Search for the cell housing the specified text and yield its (X, Y) center coordinate. 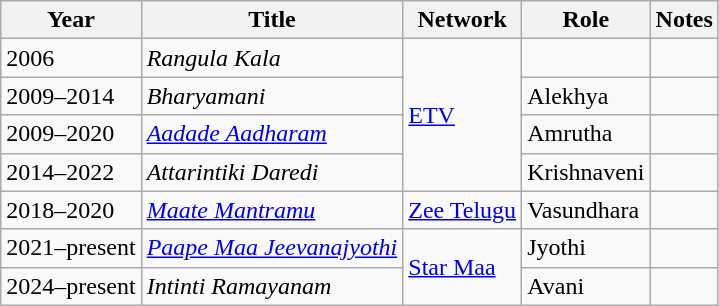
2009–2014 (71, 96)
Maate Mantramu (272, 210)
2018–2020 (71, 210)
Network (462, 20)
Notes (684, 20)
Title (272, 20)
Year (71, 20)
Amrutha (586, 134)
2006 (71, 58)
Avani (586, 286)
Vasundhara (586, 210)
Attarintiki Daredi (272, 172)
Aadade Aadharam (272, 134)
Rangula Kala (272, 58)
Star Maa (462, 267)
Zee Telugu (462, 210)
Paape Maa Jeevanajyothi (272, 248)
Alekhya (586, 96)
2009–2020 (71, 134)
ETV (462, 115)
Krishnaveni (586, 172)
Intinti Ramayanam (272, 286)
2014–2022 (71, 172)
2024–present (71, 286)
Role (586, 20)
Bharyamani (272, 96)
Jyothi (586, 248)
2021–present (71, 248)
